Search for the cell housing the specified text and yield its (X, Y) center coordinate. 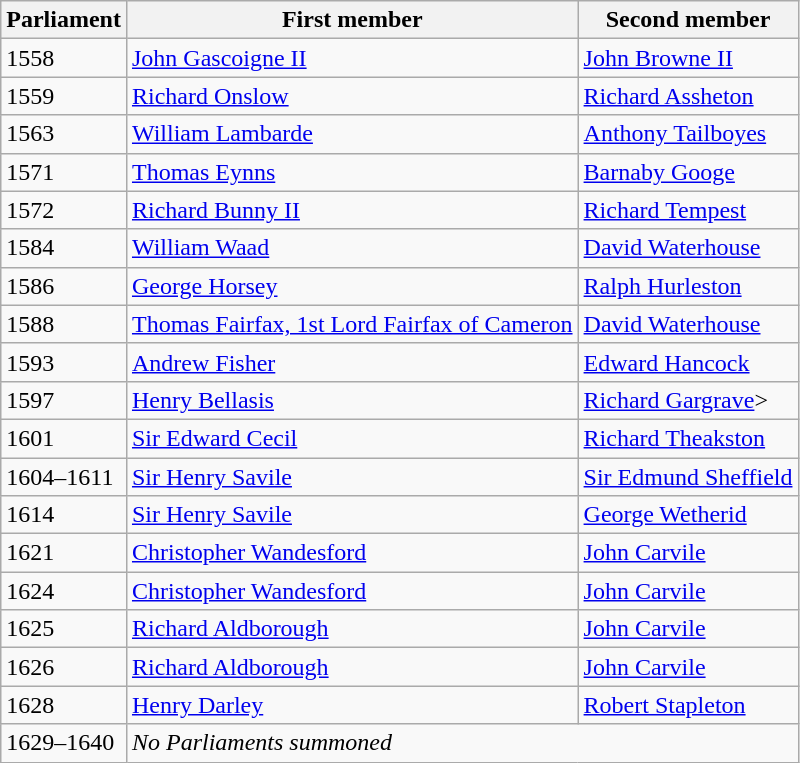
Andrew Fisher (352, 362)
1572 (64, 210)
Sir Edward Cecil (352, 438)
Richard Tempest (688, 210)
Thomas Fairfax, 1st Lord Fairfax of Cameron (352, 324)
1614 (64, 515)
Richard Theakston (688, 438)
William Lambarde (352, 134)
First member (352, 20)
1604–1611 (64, 477)
1624 (64, 591)
Richard Assheton (688, 96)
1625 (64, 629)
1601 (64, 438)
1628 (64, 705)
George Horsey (352, 286)
1621 (64, 553)
1584 (64, 248)
1559 (64, 96)
Barnaby Googe (688, 172)
1597 (64, 400)
1593 (64, 362)
1586 (64, 286)
Sir Edmund Sheffield (688, 477)
Edward Hancock (688, 362)
1571 (64, 172)
1588 (64, 324)
Parliament (64, 20)
Thomas Eynns (352, 172)
Second member (688, 20)
Ralph Hurleston (688, 286)
Richard Gargrave> (688, 400)
William Waad (352, 248)
John Gascoigne II (352, 58)
No Parliaments summoned (462, 743)
1629–1640 (64, 743)
Anthony Tailboyes (688, 134)
Richard Onslow (352, 96)
Richard Bunny II (352, 210)
Henry Darley (352, 705)
George Wetherid (688, 515)
John Browne II (688, 58)
Henry Bellasis (352, 400)
1563 (64, 134)
1626 (64, 667)
1558 (64, 58)
Robert Stapleton (688, 705)
